Capture the cell that displays the provided text and extract its [X, Y] central coordinate. 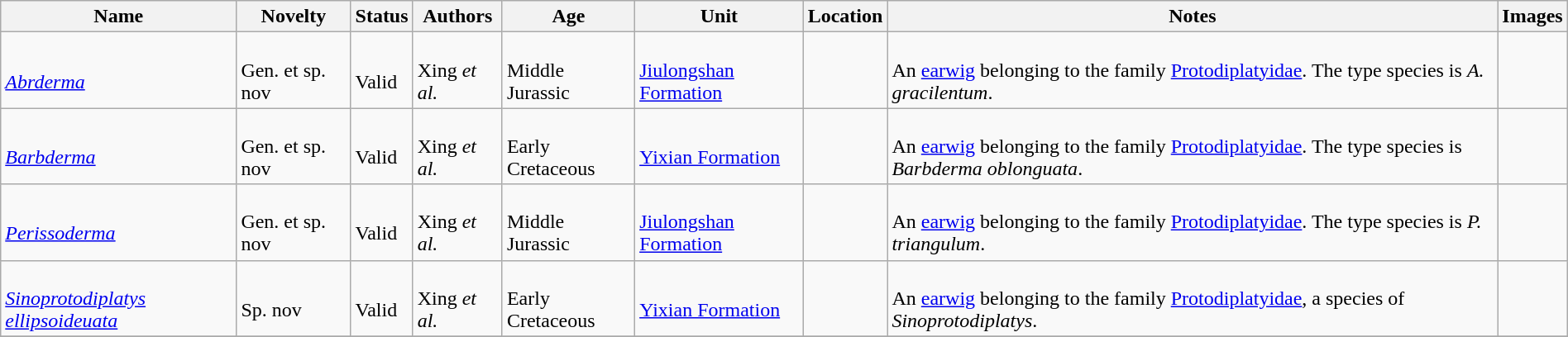
Age [568, 17]
Status [382, 17]
Notes [1193, 17]
Unit [719, 17]
Images [1532, 17]
Perissoderma [119, 222]
Abrderma [119, 70]
Authors [457, 17]
An earwig belonging to the family Protodiplatyidae. The type species is P. triangulum. [1193, 222]
Name [119, 17]
An earwig belonging to the family Protodiplatyidae, a species of Sinoprotodiplatys. [1193, 298]
Novelty [294, 17]
An earwig belonging to the family Protodiplatyidae. The type species is A. gracilentum. [1193, 70]
An earwig belonging to the family Protodiplatyidae. The type species is Barbderma oblonguata. [1193, 146]
Location [845, 17]
Sp. nov [294, 298]
Barbderma [119, 146]
Sinoprotodiplatys ellipsoideuata [119, 298]
